Provide the (x, y) coordinate of the cell's center where the given text is located.  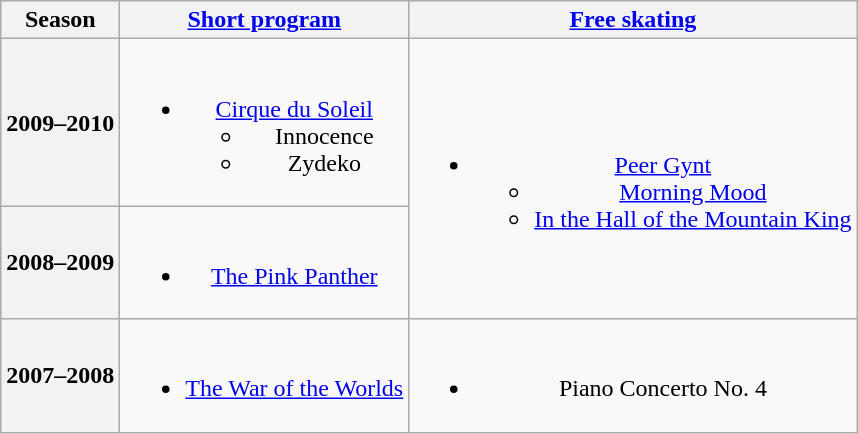
Short program (264, 20)
2009–2010 (60, 122)
2008–2009 (60, 262)
The Pink Panther (264, 262)
Season (60, 20)
Piano Concerto No. 4 (633, 376)
The War of the Worlds (264, 376)
Free skating (633, 20)
Peer GyntMorning MoodIn the Hall of the Mountain King (633, 179)
2007–2008 (60, 376)
Cirque du SoleilInnocenceZydeko (264, 122)
